Return the [x, y] coordinate for the center point of the cell that contains the specified text.  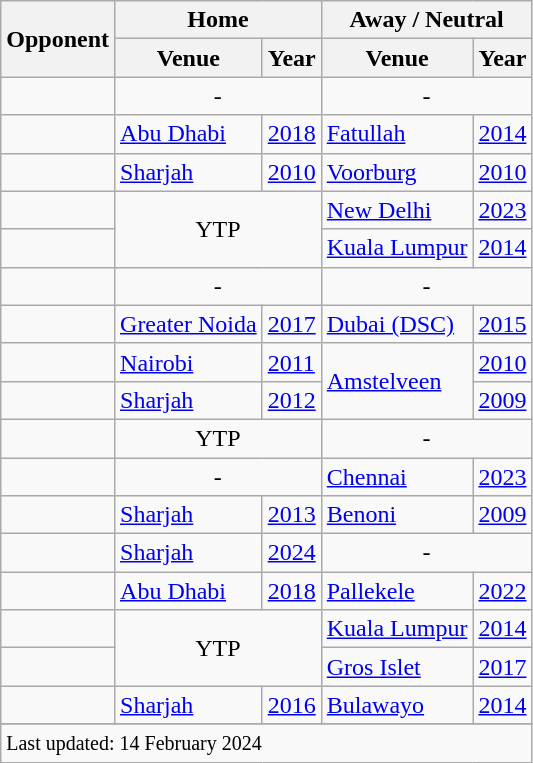
Nairobi [189, 362]
2015 [502, 324]
2016 [292, 705]
2022 [502, 591]
2011 [292, 362]
New Delhi [397, 210]
Away / Neutral [426, 20]
Last updated: 14 February 2024 [266, 743]
Fatullah [397, 134]
2012 [292, 400]
Dubai (DSC) [397, 324]
2013 [292, 515]
Gros Islet [397, 667]
Home [218, 20]
Benoni [397, 515]
2024 [292, 553]
Amstelveen [397, 381]
Voorburg [397, 172]
Bulawayo [397, 705]
Greater Noida [189, 324]
Opponent [58, 39]
Chennai [397, 477]
Pallekele [397, 591]
